Search for the cell housing the specified text and yield its (X, Y) center coordinate. 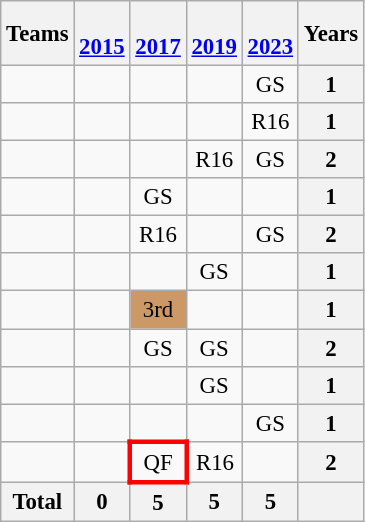
Teams (38, 34)
QF (158, 462)
Years (330, 34)
Total (38, 502)
2019 (214, 34)
2017 (158, 34)
2015 (102, 34)
0 (102, 502)
3rd (158, 310)
2023 (270, 34)
